Provide the [X, Y] coordinate of the cell's center where the given text is located.  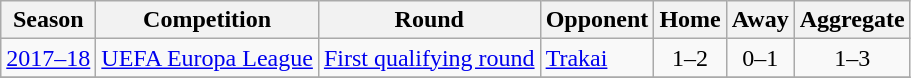
Competition [208, 20]
Opponent [597, 20]
UEFA Europa League [208, 58]
1–2 [690, 58]
Away [760, 20]
0–1 [760, 58]
Aggregate [852, 20]
First qualifying round [429, 58]
Trakai [597, 58]
Season [48, 20]
1–3 [852, 58]
Home [690, 20]
2017–18 [48, 58]
Round [429, 20]
